Output the (X, Y) coordinate of the center of the cell containing the given text.  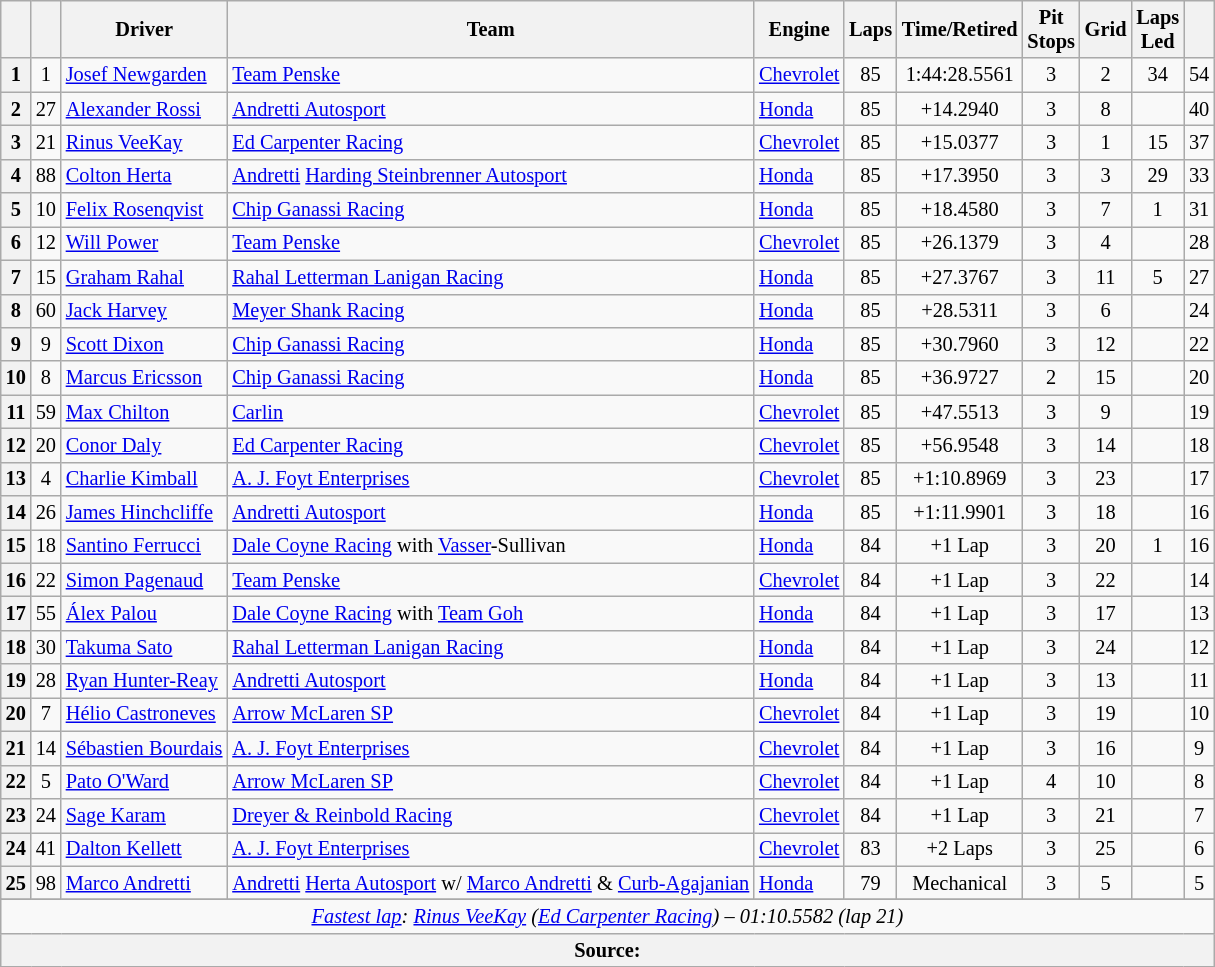
Marcus Ericsson (144, 378)
30 (46, 647)
Ryan Hunter-Reay (144, 681)
Conor Daly (144, 445)
Andretti Harding Steinbrenner Autosport (490, 176)
Andretti Herta Autosport w/ Marco Andretti & Curb-Agajanian (490, 883)
Graham Rahal (144, 277)
Rinus VeeKay (144, 142)
Mechanical (960, 883)
+14.2940 (960, 109)
Colton Herta (144, 176)
Dale Coyne Racing with Vasser-Sullivan (490, 546)
James Hinchcliffe (144, 513)
+2 Laps (960, 849)
Alexander Rossi (144, 109)
54 (1199, 75)
Hélio Castroneves (144, 714)
59 (46, 412)
Engine (799, 29)
+28.5311 (960, 311)
Scott Dixon (144, 344)
29 (1158, 176)
+27.3767 (960, 277)
55 (46, 613)
60 (46, 311)
+47.5513 (960, 412)
Dreyer & Reinbold Racing (490, 815)
Marco Andretti (144, 883)
Sébastien Bourdais (144, 748)
Josef Newgarden (144, 75)
33 (1199, 176)
40 (1199, 109)
Jack Harvey (144, 311)
+30.7960 (960, 344)
Simon Pagenaud (144, 580)
88 (46, 176)
Dalton Kellett (144, 849)
+17.3950 (960, 176)
+1:11.9901 (960, 513)
Max Chilton (144, 412)
37 (1199, 142)
79 (870, 883)
Grid (1106, 29)
Pato O'Ward (144, 782)
Santino Ferrucci (144, 546)
Will Power (144, 243)
PitStops (1052, 29)
26 (46, 513)
1:44:28.5561 (960, 75)
+15.0377 (960, 142)
Meyer Shank Racing (490, 311)
Felix Rosenqvist (144, 210)
+18.4580 (960, 210)
Sage Karam (144, 815)
Time/Retired (960, 29)
31 (1199, 210)
Team (490, 29)
Charlie Kimball (144, 479)
+1:10.8969 (960, 479)
83 (870, 849)
34 (1158, 75)
+56.9548 (960, 445)
+26.1379 (960, 243)
41 (46, 849)
98 (46, 883)
+36.9727 (960, 378)
Dale Coyne Racing with Team Goh (490, 613)
LapsLed (1158, 29)
Carlin (490, 412)
Driver (144, 29)
Laps (870, 29)
Fastest lap: Rinus VeeKay (Ed Carpenter Racing) – 01:10.5582 (lap 21) (608, 916)
Source: (608, 950)
Álex Palou (144, 613)
Takuma Sato (144, 647)
